Identify which cell holds the provided text, then report its (x, y) central coordinate. 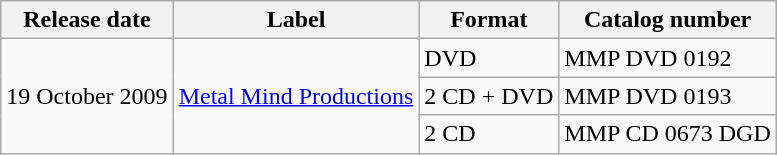
2 CD + DVD (489, 96)
Label (296, 20)
MMP CD 0673 DGD (668, 134)
Catalog number (668, 20)
Release date (87, 20)
Format (489, 20)
2 CD (489, 134)
19 October 2009 (87, 96)
MMP DVD 0193 (668, 96)
DVD (489, 58)
Metal Mind Productions (296, 96)
MMP DVD 0192 (668, 58)
